Output the (x, y) coordinate of the center of the cell containing the given text.  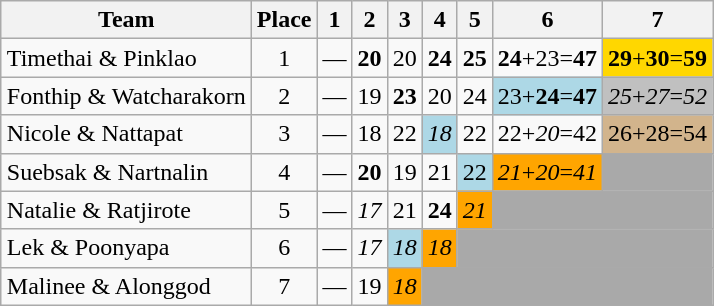
Team (126, 20)
23 (404, 96)
25 (474, 58)
Suebsak & Nartnalin (126, 172)
26+28=54 (657, 134)
29+30=59 (657, 58)
Lek & Poonyapa (126, 248)
Nicole & Nattapat (126, 134)
Place (284, 20)
24+23=47 (547, 58)
22+20=42 (547, 134)
23+24=47 (547, 96)
Malinee & Alonggod (126, 286)
Timethai & Pinklao (126, 58)
25+27=52 (657, 96)
21+20=41 (547, 172)
Natalie & Ratjirote (126, 210)
Fonthip & Watcharakorn (126, 96)
